Extract the (x, y) coordinate from the center of the cell holding the provided text.  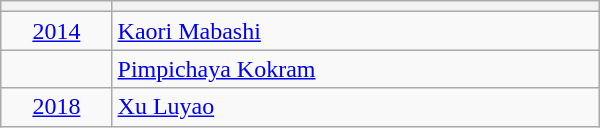
Xu Luyao (356, 107)
Kaori Mabashi (356, 31)
Pimpichaya Kokram (356, 69)
2014 (56, 31)
2018 (56, 107)
